Return the (X, Y) coordinate for the center point of the cell that contains the specified text.  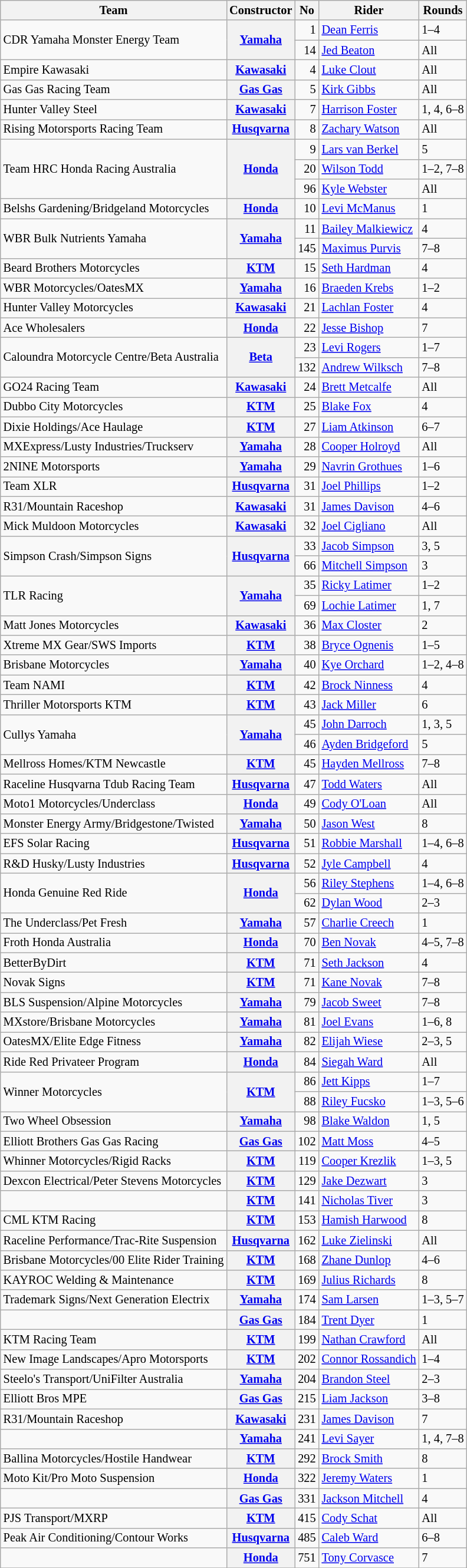
Jacob Simpson (369, 546)
9 (307, 149)
231 (307, 1419)
Winner Motorcycles (113, 1092)
Ayden Bridgeford (369, 745)
Belshs Gardening/Bridgeland Motorcycles (113, 209)
52 (307, 864)
56 (307, 883)
Todd Waters (369, 784)
Dean Ferris (369, 30)
Kye Orchard (369, 665)
Kyle Webster (369, 189)
62 (307, 903)
Raceline Performance/Trac-Rite Suspension (113, 1240)
Wilson Todd (369, 169)
Constructor (261, 10)
204 (307, 1379)
11 (307, 229)
1, 4, 7–8 (443, 1439)
28 (307, 447)
Jack Miller (369, 704)
Elliott Brothers Gas Gas Racing (113, 1141)
Mitchell Simpson (369, 566)
Joel Evans (369, 1022)
129 (307, 1181)
Mick Muldoon Motorcycles (113, 526)
81 (307, 1022)
102 (307, 1141)
Peak Air Conditioning/Contour Works (113, 1538)
Dixie Holdings/Ace Haulage (113, 427)
Rising Motorsports Racing Team (113, 129)
169 (307, 1280)
86 (307, 1082)
Jyle Campbell (369, 864)
4–5 (443, 1141)
Julius Richards (369, 1280)
162 (307, 1240)
Harrison Foster (369, 110)
32 (307, 526)
1–6, 8 (443, 1022)
145 (307, 248)
1, 5 (443, 1121)
WBR Bulk Nutrients Yamaha (113, 238)
Brock Ninness (369, 685)
Simpson Crash/Simpson Signs (113, 555)
6–8 (443, 1538)
KTM Racing Team (113, 1339)
1, 4, 6–8 (443, 110)
1, 7 (443, 605)
Braeden Krebs (369, 288)
199 (307, 1339)
Riley Stephens (369, 883)
Elliott Bros MPE (113, 1399)
Andrew Wilksch (369, 367)
Lochie Latimer (369, 605)
The Underclass/Pet Fresh (113, 923)
20 (307, 169)
Team XLR (113, 486)
16 (307, 288)
Dylan Wood (369, 903)
John Darroch (369, 724)
Jett Kipps (369, 1082)
Jake Dezwart (369, 1181)
1–2, 7–8 (443, 169)
Ballina Motorcycles/Hostile Handwear (113, 1458)
Dexcon Electrical/Peter Stevens Motorcycles (113, 1181)
Team NAMI (113, 685)
Novak Signs (113, 983)
Max Closter (369, 625)
292 (307, 1458)
MXstore/Brisbane Motorcycles (113, 1022)
241 (307, 1439)
50 (307, 823)
Froth Honda Australia (113, 943)
GO24 Racing Team (113, 387)
Bailey Malkiewicz (369, 229)
1–5 (443, 645)
Moto1 Motorcycles/Underclass (113, 804)
Jackson Mitchell (369, 1498)
35 (307, 585)
322 (307, 1478)
Levi McManus (369, 209)
66 (307, 566)
WBR Motorcycles/OatesMX (113, 288)
Tony Corvasce (369, 1558)
4–5, 7–8 (443, 943)
119 (307, 1161)
Jacob Sweet (369, 1002)
40 (307, 665)
Sam Larsen (369, 1300)
49 (307, 804)
Blake Fox (369, 407)
Jesse Bishop (369, 328)
Liam Jackson (369, 1399)
Beard Brothers Motorcycles (113, 268)
42 (307, 685)
10 (307, 209)
Cooper Krezlik (369, 1161)
Riley Fucsko (369, 1101)
24 (307, 387)
184 (307, 1320)
331 (307, 1498)
Hunter Valley Steel (113, 110)
Seth Jackson (369, 963)
Cody O'Loan (369, 804)
141 (307, 1201)
215 (307, 1399)
25 (307, 407)
Navrin Grothues (369, 466)
Levi Sayer (369, 1439)
14 (307, 50)
Rounds (443, 10)
Team HRC Honda Racing Australia (113, 169)
Kirk Gibbs (369, 90)
Nathan Crawford (369, 1339)
3–8 (443, 1399)
Elijah Wiese (369, 1042)
Ben Novak (369, 943)
485 (307, 1538)
OatesMX/Elite Edge Fitness (113, 1042)
2 (443, 625)
MXExpress/Lusty Industries/Truckserv (113, 447)
23 (307, 347)
Xtreme MX Gear/SWS Imports (113, 645)
1–3, 5 (443, 1161)
R&D Husky/Lusty Industries (113, 864)
Lachlan Foster (369, 308)
Rider (369, 10)
33 (307, 546)
Two Wheel Obsession (113, 1121)
Bryce Ognenis (369, 645)
Seth Hardman (369, 268)
Cody Schat (369, 1518)
CML KTM Racing (113, 1220)
Brisbane Motorcycles (113, 665)
1–3, 5–6 (443, 1101)
Joel Phillips (369, 486)
6–7 (443, 427)
98 (307, 1121)
202 (307, 1359)
132 (307, 367)
15 (307, 268)
1–6 (443, 466)
Connor Rossandich (369, 1359)
Luke Clout (369, 70)
Dubbo City Motorcycles (113, 407)
Jeremy Waters (369, 1478)
EFS Solar Racing (113, 844)
29 (307, 466)
Trademark Signs/Next Generation Electrix (113, 1300)
Lars van Berkel (369, 149)
2NINE Motorsports (113, 466)
47 (307, 784)
Caloundra Motorcycle Centre/Beta Australia (113, 357)
New Image Landscapes/Apro Motorsports (113, 1359)
Nicholas Tiver (369, 1201)
BLS Suspension/Alpine Motorcycles (113, 1002)
Robbie Marshall (369, 844)
Empire Kawasaki (113, 70)
51 (307, 844)
Ace Wholesalers (113, 328)
No (307, 10)
21 (307, 308)
1–3, 5–7 (443, 1300)
36 (307, 625)
Hayden Mellross (369, 764)
Beta (261, 357)
Cullys Yamaha (113, 734)
Ride Red Privateer Program (113, 1062)
Moto Kit/Pro Moto Suspension (113, 1478)
174 (307, 1300)
Monster Energy Army/Bridgestone/Twisted (113, 823)
168 (307, 1260)
Gas Gas Racing Team (113, 90)
Luke Zielinski (369, 1240)
88 (307, 1101)
Brett Metcalfe (369, 387)
1–2, 4–8 (443, 665)
2–3, 5 (443, 1042)
CDR Yamaha Monster Energy Team (113, 40)
Whinner Motorcycles/Rigid Racks (113, 1161)
57 (307, 923)
Zhane Dunlop (369, 1260)
Siegah Ward (369, 1062)
22 (307, 328)
Brock Smith (369, 1458)
KAYROC Welding & Maintenance (113, 1280)
1, 3, 5 (443, 724)
Brandon Steel (369, 1379)
84 (307, 1062)
Trent Dyer (369, 1320)
BetterByDirt (113, 963)
38 (307, 645)
27 (307, 427)
46 (307, 745)
Caleb Ward (369, 1538)
Steelo's Transport/UniFilter Australia (113, 1379)
Jason West (369, 823)
Thriller Motorsports KTM (113, 704)
Zachary Watson (369, 129)
Ricky Latimer (369, 585)
Levi Rogers (369, 347)
Raceline Husqvarna Tdub Racing Team (113, 784)
6 (443, 704)
Matt Moss (369, 1141)
153 (307, 1220)
Mellross Homes/KTM Newcastle (113, 764)
79 (307, 1002)
751 (307, 1558)
96 (307, 189)
Matt Jones Motorcycles (113, 625)
TLR Racing (113, 595)
Blake Waldon (369, 1121)
Kane Novak (369, 983)
415 (307, 1518)
3, 5 (443, 546)
Hamish Harwood (369, 1220)
Brisbane Motorcycles/00 Elite Rider Training (113, 1260)
Liam Atkinson (369, 427)
Honda Genuine Red Ride (113, 892)
82 (307, 1042)
Charlie Creech (369, 923)
43 (307, 704)
Joel Cigliano (369, 526)
70 (307, 943)
PJS Transport/MXRP (113, 1518)
Maximus Purvis (369, 248)
Cooper Holroyd (369, 447)
Jed Beaton (369, 50)
Team (113, 10)
69 (307, 605)
Hunter Valley Motorcycles (113, 308)
